Determine the [X, Y] coordinate at the center of the cell enclosing the given text.  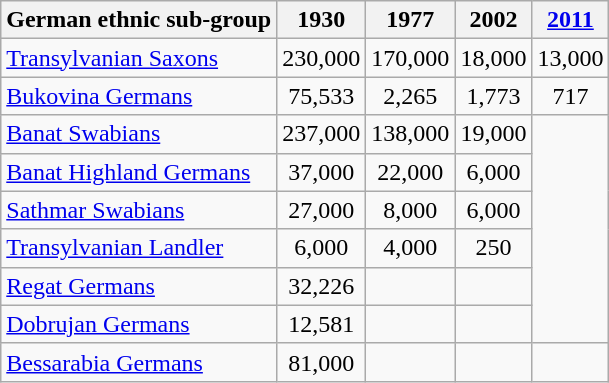
12,581 [322, 324]
2011 [570, 20]
22,000 [410, 172]
German ethnic sub-group [139, 20]
Dobrujan Germans [139, 324]
230,000 [322, 58]
8,000 [410, 210]
170,000 [410, 58]
27,000 [322, 210]
37,000 [322, 172]
4,000 [410, 248]
1930 [322, 20]
1977 [410, 20]
Banat Swabians [139, 134]
13,000 [570, 58]
1,773 [494, 96]
75,533 [322, 96]
237,000 [322, 134]
19,000 [494, 134]
138,000 [410, 134]
2002 [494, 20]
717 [570, 96]
250 [494, 248]
32,226 [322, 286]
Bessarabia Germans [139, 362]
Bukovina Germans [139, 96]
Banat Highland Germans [139, 172]
81,000 [322, 362]
18,000 [494, 58]
Transylvanian Landler [139, 248]
Transylvanian Saxons [139, 58]
Sathmar Swabians [139, 210]
2,265 [410, 96]
Regat Germans [139, 286]
